Output the (x, y) coordinate of the center of the cell containing the given text.  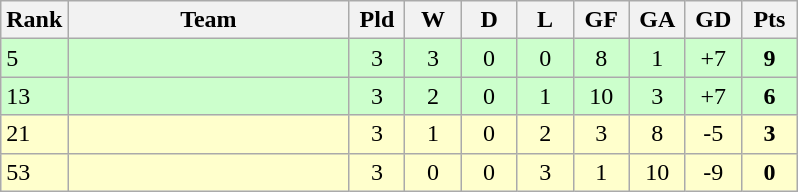
W (433, 20)
5 (34, 58)
-5 (713, 134)
L (545, 20)
D (489, 20)
GF (601, 20)
53 (34, 172)
Team (208, 20)
GA (657, 20)
21 (34, 134)
9 (769, 58)
-9 (713, 172)
13 (34, 96)
Pld (377, 20)
GD (713, 20)
Rank (34, 20)
Pts (769, 20)
6 (769, 96)
